Detect which cell encompasses the target text, then output its [x, y] center coordinate. 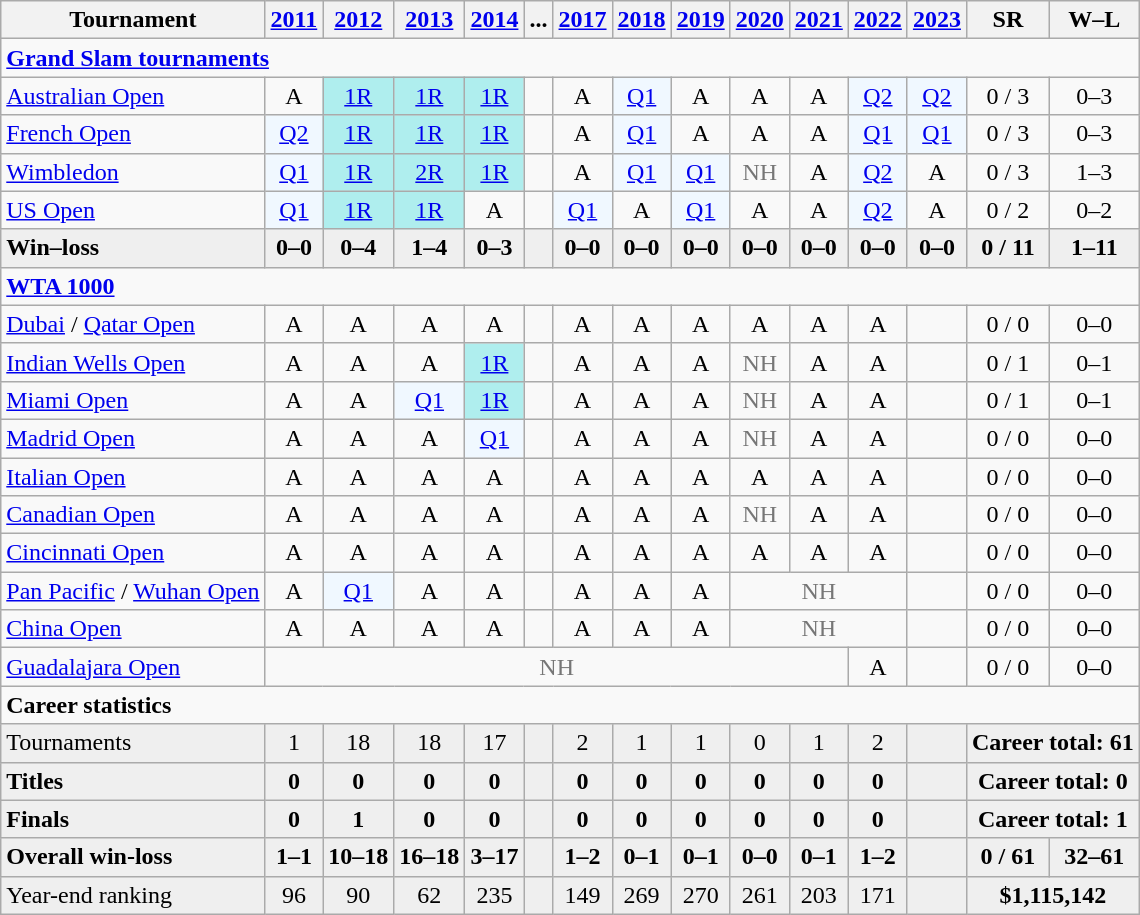
Pan Pacific / Wuhan Open [133, 591]
270 [700, 895]
2013 [430, 20]
Tournament [133, 20]
Wimbledon [133, 172]
Titles [133, 781]
W–L [1094, 20]
WTA 1000 [570, 286]
French Open [133, 134]
Career statistics [570, 705]
90 [358, 895]
2018 [642, 20]
US Open [133, 210]
3–17 [494, 857]
2017 [582, 20]
Guadalajara Open [133, 667]
Grand Slam tournaments [570, 58]
261 [760, 895]
1–1 [294, 857]
Tournaments [133, 743]
1–11 [1094, 248]
0–4 [358, 248]
Madrid Open [133, 438]
1–3 [1094, 172]
2012 [358, 20]
Career total: 0 [1052, 781]
Career total: 1 [1052, 819]
2022 [878, 20]
Cincinnati Open [133, 553]
0–2 [1094, 210]
16–18 [430, 857]
2023 [936, 20]
2020 [760, 20]
149 [582, 895]
Canadian Open [133, 515]
2014 [494, 20]
0 / 61 [1008, 857]
Finals [133, 819]
269 [642, 895]
Indian Wells Open [133, 362]
0 / 11 [1008, 248]
SR [1008, 20]
2011 [294, 20]
0 / 2 [1008, 210]
10–18 [358, 857]
235 [494, 895]
2019 [700, 20]
Year-end ranking [133, 895]
Win–loss [133, 248]
171 [878, 895]
Dubai / Qatar Open [133, 324]
2R [430, 172]
62 [430, 895]
203 [818, 895]
96 [294, 895]
32–61 [1094, 857]
Miami Open [133, 400]
2021 [818, 20]
1–4 [430, 248]
$1,115,142 [1052, 895]
... [538, 20]
17 [494, 743]
China Open [133, 629]
Overall win-loss [133, 857]
Career total: 61 [1052, 743]
Australian Open [133, 96]
Italian Open [133, 477]
